Return [X, Y] of the center of cell containing provided text 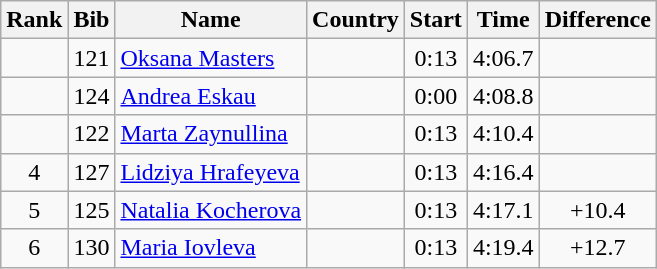
Andrea Eskau [211, 96]
Oksana Masters [211, 58]
6 [34, 248]
122 [92, 134]
4:17.1 [503, 210]
Bib [92, 20]
Maria Iovleva [211, 248]
Marta Zaynullina [211, 134]
Natalia Kocherova [211, 210]
0:00 [436, 96]
+12.7 [598, 248]
4:10.4 [503, 134]
Name [211, 20]
Country [356, 20]
4:16.4 [503, 172]
Difference [598, 20]
Rank [34, 20]
Time [503, 20]
127 [92, 172]
125 [92, 210]
+10.4 [598, 210]
4:06.7 [503, 58]
Start [436, 20]
124 [92, 96]
121 [92, 58]
Lidziya Hrafeyeva [211, 172]
4:19.4 [503, 248]
4 [34, 172]
130 [92, 248]
4:08.8 [503, 96]
5 [34, 210]
